Capture the cell that displays the provided text and extract its (x, y) central coordinate. 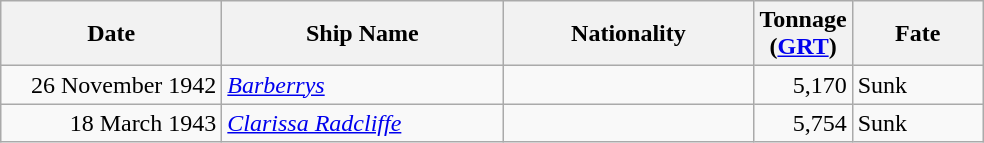
Date (112, 34)
5,754 (803, 123)
Clarissa Radcliffe (362, 123)
Tonnage(GRT) (803, 34)
18 March 1943 (112, 123)
Ship Name (362, 34)
Barberrys (362, 85)
26 November 1942 (112, 85)
Nationality (628, 34)
Fate (918, 34)
5,170 (803, 85)
